Pinpoint the cell where the given text exists, returning its [X, Y] midpoint coordinate. 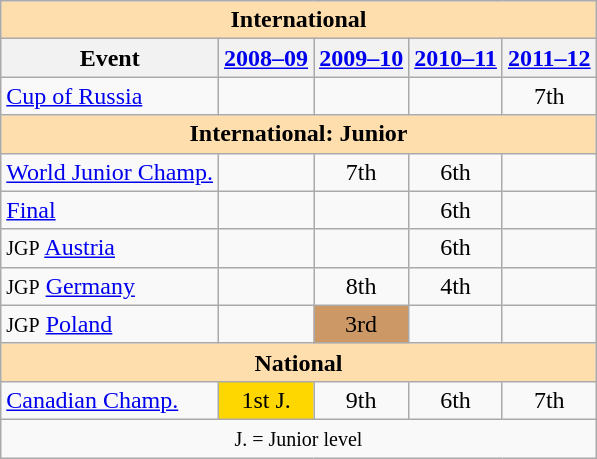
Cup of Russia [110, 96]
JGP Germany [110, 286]
JGP Poland [110, 324]
2010–11 [456, 58]
2011–12 [549, 58]
World Junior Champ. [110, 172]
National [298, 362]
2008–09 [266, 58]
3rd [362, 324]
4th [456, 286]
Canadian Champ. [110, 400]
2009–10 [362, 58]
1st J. [266, 400]
9th [362, 400]
JGP Austria [110, 248]
International: Junior [298, 134]
J. = Junior level [298, 438]
8th [362, 286]
International [298, 20]
Event [110, 58]
Final [110, 210]
